Capture the cell that displays the provided text and extract its [X, Y] central coordinate. 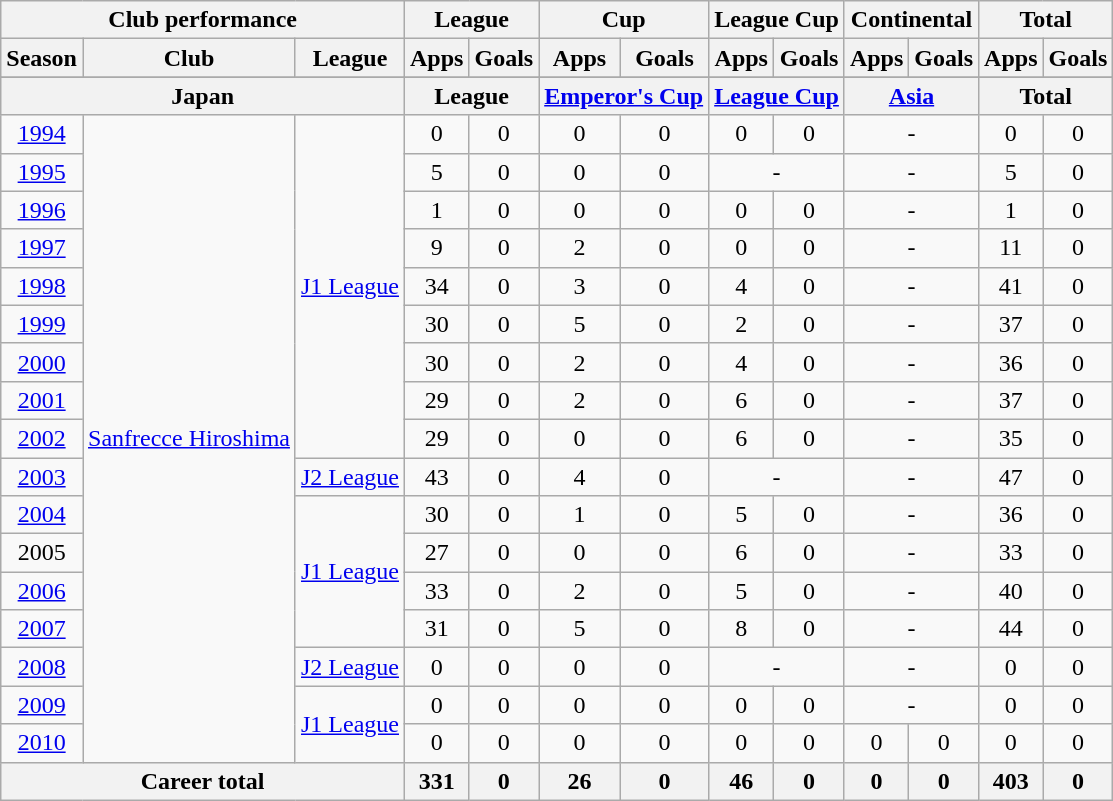
Club performance [203, 20]
44 [1011, 629]
1997 [42, 248]
2002 [42, 438]
403 [1011, 781]
27 [437, 553]
31 [437, 629]
34 [437, 286]
Club [188, 58]
1994 [42, 134]
331 [437, 781]
35 [1011, 438]
26 [580, 781]
8 [742, 629]
41 [1011, 286]
46 [742, 781]
2003 [42, 477]
Cup [624, 20]
11 [1011, 248]
2008 [42, 667]
Career total [203, 781]
40 [1011, 591]
2004 [42, 515]
1999 [42, 324]
47 [1011, 477]
Asia [911, 96]
Japan [203, 96]
3 [580, 286]
2010 [42, 743]
1998 [42, 286]
2009 [42, 705]
2000 [42, 362]
Emperor's Cup [624, 96]
1996 [42, 210]
2005 [42, 553]
2007 [42, 629]
Season [42, 58]
9 [437, 248]
Continental [911, 20]
Sanfrecce Hiroshima [188, 438]
2001 [42, 400]
1995 [42, 172]
2006 [42, 591]
43 [437, 477]
